For the text-containing cell, return its midpoint in [X, Y] coordinate format. 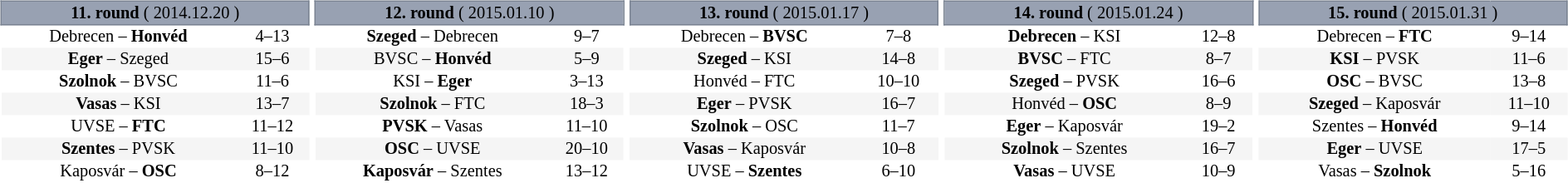
18–3 [586, 105]
KSI – Eger [433, 82]
Szolnok – OSC [744, 126]
7–8 [899, 37]
8–12 [272, 171]
Eger – UVSE [1375, 150]
Szeged – PVSK [1065, 82]
OSC – BVSC [1375, 82]
20–10 [586, 150]
13–7 [272, 105]
Kaposvár – Szentes [433, 171]
12–8 [1218, 37]
PVSK – Vasas [433, 126]
16–6 [1218, 82]
Debrecen – KSI [1065, 37]
13–12 [586, 171]
Szolnok – Szentes [1065, 150]
Eger – PVSK [744, 105]
15. round ( 2015.01.31 ) [1414, 12]
Szentes – PVSK [118, 150]
Vasas – KSI [118, 105]
Kaposvár – OSC [118, 171]
Debrecen – BVSC [744, 37]
Szentes – Honvéd [1375, 126]
4–13 [272, 37]
BVSC – Honvéd [433, 60]
14. round ( 2015.01.24 ) [1098, 12]
11. round ( 2014.12.20 ) [154, 12]
8–9 [1218, 105]
10–10 [899, 82]
KSI – PVSK [1375, 60]
Szolnok – FTC [433, 105]
Debrecen – FTC [1375, 37]
BVSC – FTC [1065, 60]
3–13 [586, 82]
OSC – UVSE [433, 150]
Szolnok – BVSC [118, 82]
Szeged – Kaposvár [1375, 105]
Honvéd – FTC [744, 82]
10–8 [899, 150]
11–7 [899, 126]
11–12 [272, 126]
Debrecen – Honvéd [118, 37]
Eger – Szeged [118, 60]
Vasas – UVSE [1065, 171]
Vasas – Szolnok [1375, 171]
9–7 [586, 37]
Eger – Kaposvár [1065, 126]
5–16 [1529, 171]
Szeged – Debrecen [433, 37]
13. round ( 2015.01.17 ) [784, 12]
12. round ( 2015.01.10 ) [470, 12]
Vasas – Kaposvár [744, 150]
10–9 [1218, 171]
15–6 [272, 60]
6–10 [899, 171]
13–8 [1529, 82]
UVSE – FTC [118, 126]
17–5 [1529, 150]
Honvéd – OSC [1065, 105]
19–2 [1218, 126]
14–8 [899, 60]
8–7 [1218, 60]
5–9 [586, 60]
UVSE – Szentes [744, 171]
Szeged – KSI [744, 60]
